Output the (x, y) coordinate of the center of the cell containing the given text.  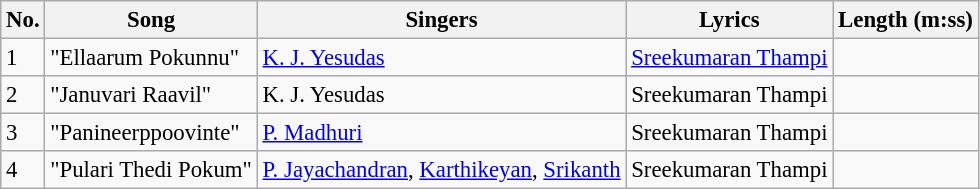
2 (23, 95)
Length (m:ss) (906, 20)
Lyrics (730, 20)
P. Jayachandran, Karthikeyan, Srikanth (442, 170)
4 (23, 170)
"Panineerppoovinte" (151, 133)
No. (23, 20)
1 (23, 58)
"Januvari Raavil" (151, 95)
Song (151, 20)
"Pulari Thedi Pokum" (151, 170)
Singers (442, 20)
"Ellaarum Pokunnu" (151, 58)
P. Madhuri (442, 133)
3 (23, 133)
